Locate the cell with the specified text and output its (X, Y) center coordinate. 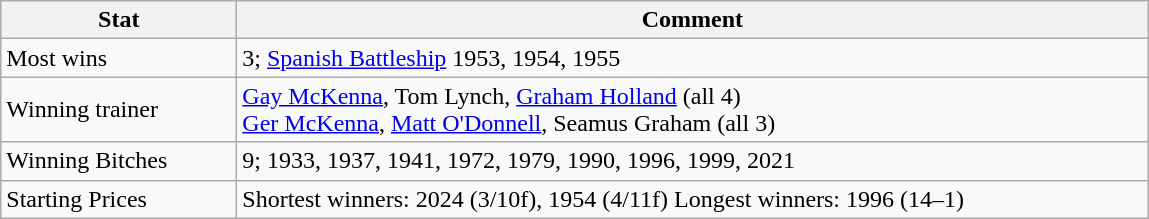
Winning Bitches (119, 161)
Most wins (119, 58)
Stat (119, 20)
Comment (692, 20)
3; Spanish Battleship 1953, 1954, 1955 (692, 58)
Starting Prices (119, 199)
9; 1933, 1937, 1941, 1972, 1979, 1990, 1996, 1999, 2021 (692, 161)
Winning trainer (119, 110)
Gay McKenna, Tom Lynch, Graham Holland (all 4) Ger McKenna, Matt O'Donnell, Seamus Graham (all 3) (692, 110)
Shortest winners: 2024 (3/10f), 1954 (4/11f) Longest winners: 1996 (14–1) (692, 199)
